Identify which cell holds the provided text, then report its [X, Y] central coordinate. 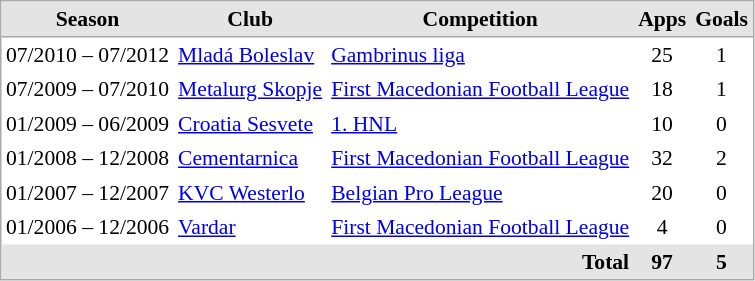
Club [250, 20]
25 [662, 55]
2 [722, 158]
01/2007 – 12/2007 [88, 193]
Cementarnica [250, 158]
97 [662, 261]
01/2006 – 12/2006 [88, 227]
32 [662, 158]
5 [722, 261]
Mladá Boleslav [250, 55]
Season [88, 20]
07/2010 – 07/2012 [88, 55]
01/2008 – 12/2008 [88, 158]
18 [662, 89]
07/2009 – 07/2010 [88, 89]
KVC Westerlo [250, 193]
Goals [722, 20]
Gambrinus liga [480, 55]
Belgian Pro League [480, 193]
Croatia Sesvete [250, 123]
Total [318, 261]
10 [662, 123]
1. HNL [480, 123]
4 [662, 227]
01/2009 – 06/2009 [88, 123]
Competition [480, 20]
Vardar [250, 227]
Metalurg Skopje [250, 89]
Apps [662, 20]
20 [662, 193]
